Locate the cell with the specified text and output its [X, Y] center coordinate. 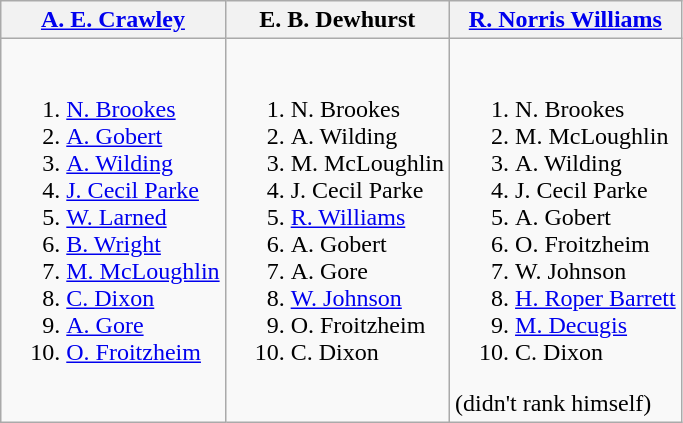
N. Brookes M. McLoughlin A. Wilding J. Cecil Parke A. Gobert O. Froitzheim W. Johnson H. Roper Barrett M. Decugis C. Dixon(didn't rank himself) [566, 230]
A. E. Crawley [113, 20]
N. Brookes A. Gobert A. Wilding J. Cecil Parke W. Larned B. Wright M. McLoughlin C. Dixon A. Gore O. Froitzheim [113, 230]
R. Norris Williams [566, 20]
E. B. Dewhurst [337, 20]
N. Brookes A. Wilding M. McLoughlin J. Cecil Parke R. Williams A. Gobert A. Gore W. Johnson O. Froitzheim C. Dixon [337, 230]
